Determine the (X, Y) coordinate at the center of the cell enclosing the given text.  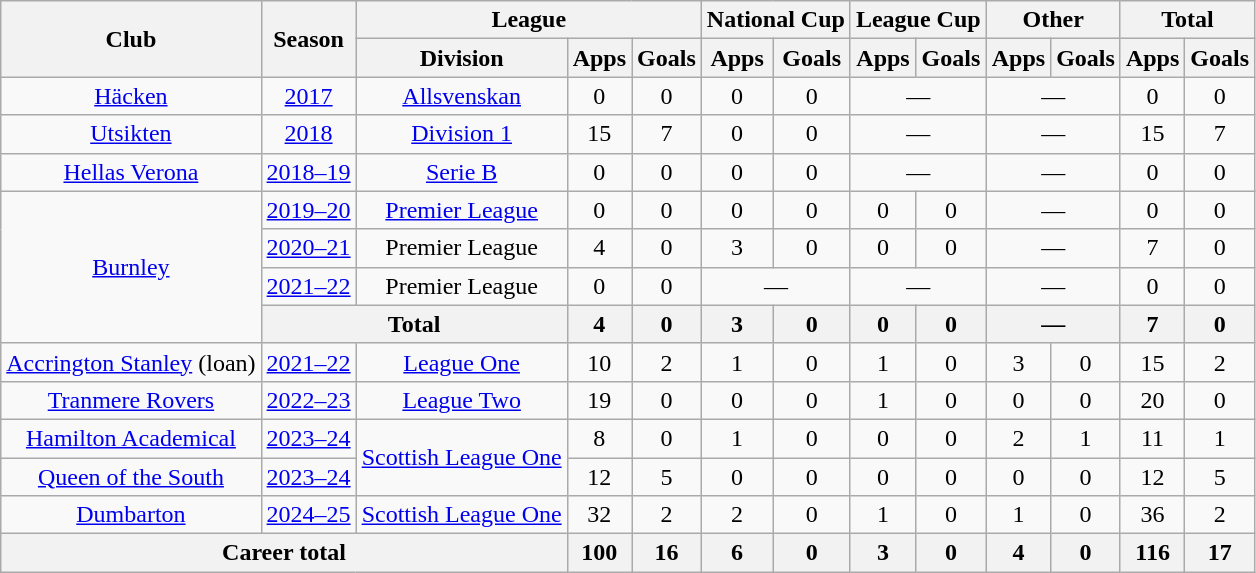
2017 (308, 96)
116 (1152, 553)
2020–21 (308, 248)
Burnley (131, 267)
10 (599, 362)
Serie B (462, 172)
Accrington Stanley (loan) (131, 362)
Häcken (131, 96)
Season (308, 39)
32 (599, 515)
2022–23 (308, 400)
36 (1152, 515)
Dumbarton (131, 515)
17 (1220, 553)
19 (599, 400)
Tranmere Rovers (131, 400)
2019–20 (308, 210)
National Cup (776, 20)
2018 (308, 134)
Club (131, 39)
6 (737, 553)
Division 1 (462, 134)
2024–25 (308, 515)
League One (462, 362)
Hamilton Academical (131, 438)
Division (462, 58)
Utsikten (131, 134)
2018–19 (308, 172)
Other (1053, 20)
16 (667, 553)
20 (1152, 400)
Hellas Verona (131, 172)
Allsvenskan (462, 96)
11 (1152, 438)
Queen of the South (131, 477)
Career total (284, 553)
League Two (462, 400)
League (528, 20)
100 (599, 553)
League Cup (918, 20)
8 (599, 438)
